Detect which cell encompasses the target text, then output its (X, Y) center coordinate. 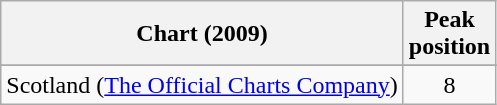
Scotland (The Official Charts Company) (202, 85)
Chart (2009) (202, 34)
Peakposition (449, 34)
8 (449, 85)
